Return (X, Y) of the center of cell containing provided text 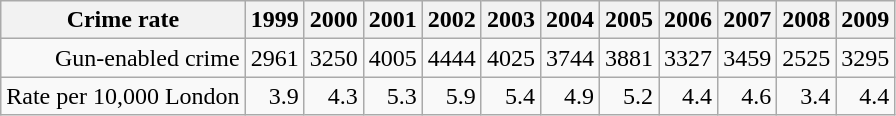
5.4 (510, 96)
3250 (334, 58)
5.9 (452, 96)
2006 (688, 20)
2002 (452, 20)
4005 (392, 58)
4.9 (570, 96)
3327 (688, 58)
Crime rate (123, 20)
4025 (510, 58)
2961 (274, 58)
5.3 (392, 96)
Gun-enabled crime (123, 58)
3.4 (806, 96)
4.3 (334, 96)
3295 (866, 58)
1999 (274, 20)
2000 (334, 20)
2004 (570, 20)
3.9 (274, 96)
3881 (628, 58)
3459 (748, 58)
4.6 (748, 96)
2003 (510, 20)
5.2 (628, 96)
Rate per 10,000 London (123, 96)
2008 (806, 20)
2525 (806, 58)
4444 (452, 58)
2009 (866, 20)
2005 (628, 20)
2007 (748, 20)
2001 (392, 20)
3744 (570, 58)
